Extract the [x, y] coordinate from the center of the cell holding the provided text.  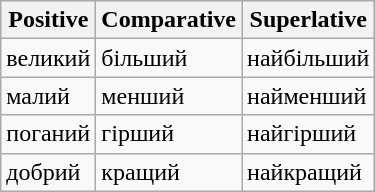
менший [169, 96]
Positive [48, 20]
малий [48, 96]
Superlative [308, 20]
Comparative [169, 20]
найкращий [308, 172]
найгірший [308, 134]
поганий [48, 134]
найбільший [308, 58]
більший [169, 58]
гірший [169, 134]
кращий [169, 172]
великий [48, 58]
найменший [308, 96]
добрий [48, 172]
